Return the [x, y] coordinate for the center point of the cell that contains the specified text.  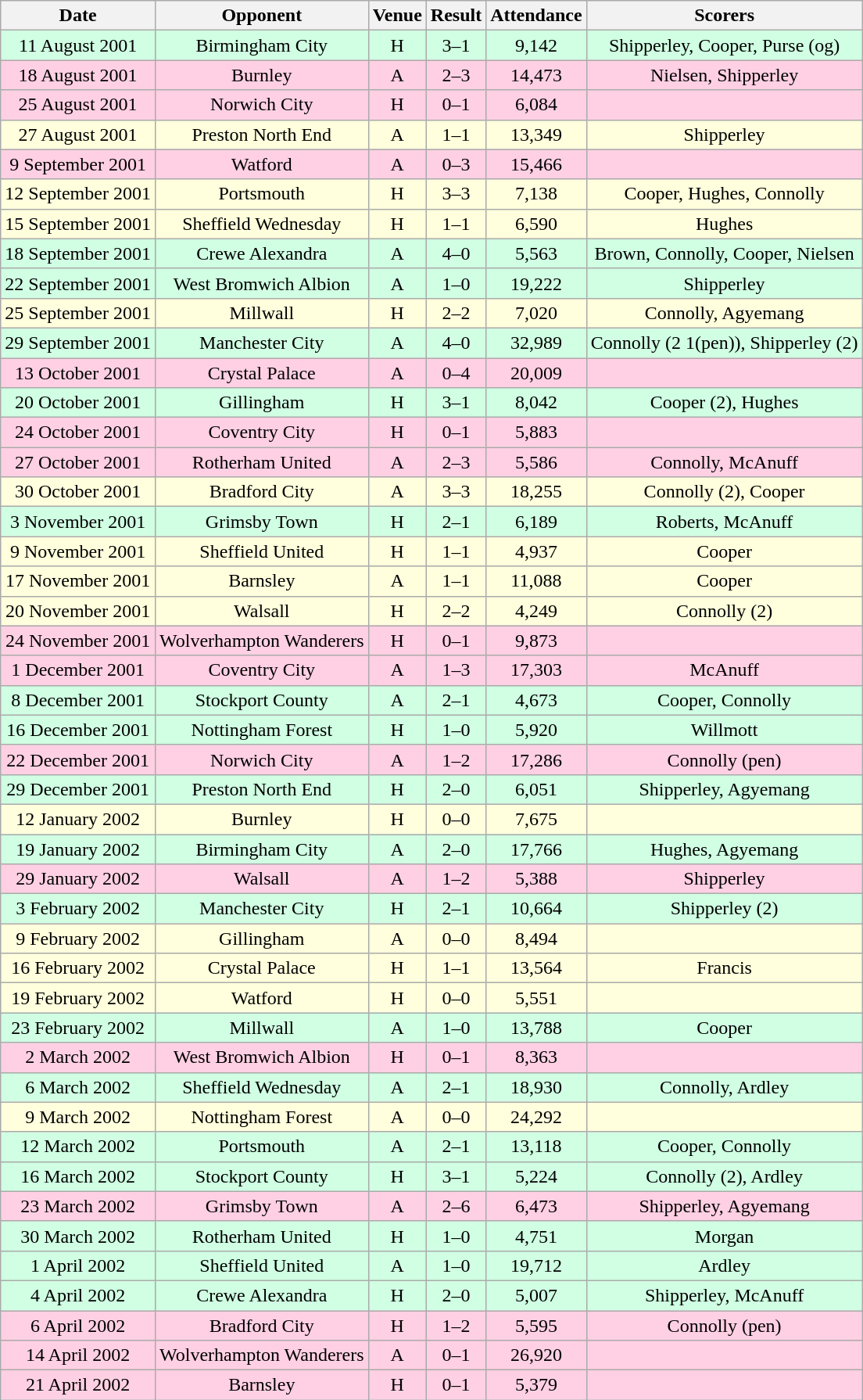
9 September 2001 [78, 164]
14 April 2002 [78, 1355]
24 November 2001 [78, 641]
17,303 [536, 670]
30 March 2002 [78, 1236]
19,222 [536, 283]
9 March 2002 [78, 1117]
23 March 2002 [78, 1206]
13 October 2001 [78, 373]
Result [456, 16]
3 February 2002 [78, 909]
19,712 [536, 1265]
4 April 2002 [78, 1295]
5,883 [536, 433]
Roberts, McAnuff [724, 522]
19 January 2002 [78, 849]
7,020 [536, 313]
13,118 [536, 1147]
16 February 2002 [78, 968]
12 March 2002 [78, 1147]
Shipperley, McAnuff [724, 1295]
Brown, Connolly, Cooper, Nielsen [724, 253]
12 September 2001 [78, 194]
15,466 [536, 164]
4,673 [536, 700]
6 April 2002 [78, 1326]
7,138 [536, 194]
5,007 [536, 1295]
9,142 [536, 45]
29 September 2001 [78, 343]
7,675 [536, 819]
Connolly (2 1(pen)), Shipperley (2) [724, 343]
Shipperley, Cooper, Purse (og) [724, 45]
24,292 [536, 1117]
27 October 2001 [78, 462]
16 March 2002 [78, 1176]
5,595 [536, 1326]
8,494 [536, 939]
30 October 2001 [78, 492]
20,009 [536, 373]
1 April 2002 [78, 1265]
17 November 2001 [78, 581]
26,920 [536, 1355]
19 February 2002 [78, 998]
13,349 [536, 135]
29 December 2001 [78, 789]
22 September 2001 [78, 283]
5,563 [536, 253]
5,586 [536, 462]
Francis [724, 968]
17,286 [536, 759]
13,564 [536, 968]
6,590 [536, 224]
0–4 [456, 373]
5,379 [536, 1385]
0–3 [456, 164]
Cooper, Hughes, Connolly [724, 194]
Connolly (2) [724, 611]
9,873 [536, 641]
6,051 [536, 789]
6,084 [536, 105]
8 December 2001 [78, 700]
Connolly, McAnuff [724, 462]
Connolly, Ardley [724, 1087]
23 February 2002 [78, 1028]
Scorers [724, 16]
6 March 2002 [78, 1087]
21 April 2002 [78, 1385]
Date [78, 16]
11 August 2001 [78, 45]
6,189 [536, 522]
2–6 [456, 1206]
9 November 2001 [78, 551]
6,473 [536, 1206]
Willmott [724, 730]
9 February 2002 [78, 939]
17,766 [536, 849]
12 January 2002 [78, 819]
Opponent [261, 16]
5,551 [536, 998]
5,388 [536, 879]
25 August 2001 [78, 105]
18 September 2001 [78, 253]
Connolly (2), Ardley [724, 1176]
18,255 [536, 492]
27 August 2001 [78, 135]
5,920 [536, 730]
McAnuff [724, 670]
1–3 [456, 670]
32,989 [536, 343]
Attendance [536, 16]
Connolly (2), Cooper [724, 492]
8,042 [536, 403]
Shipperley (2) [724, 909]
16 December 2001 [78, 730]
4,249 [536, 611]
18 August 2001 [78, 75]
2 March 2002 [78, 1057]
8,363 [536, 1057]
20 October 2001 [78, 403]
Hughes [724, 224]
1 December 2001 [78, 670]
11,088 [536, 581]
4,937 [536, 551]
Connolly, Agyemang [724, 313]
25 September 2001 [78, 313]
18,930 [536, 1087]
Nielsen, Shipperley [724, 75]
20 November 2001 [78, 611]
5,224 [536, 1176]
24 October 2001 [78, 433]
Morgan [724, 1236]
14,473 [536, 75]
15 September 2001 [78, 224]
13,788 [536, 1028]
22 December 2001 [78, 759]
Cooper (2), Hughes [724, 403]
Hughes, Agyemang [724, 849]
Ardley [724, 1265]
29 January 2002 [78, 879]
Venue [397, 16]
4,751 [536, 1236]
10,664 [536, 909]
3 November 2001 [78, 522]
